Pinpoint the cell where the given text exists, returning its (X, Y) midpoint coordinate. 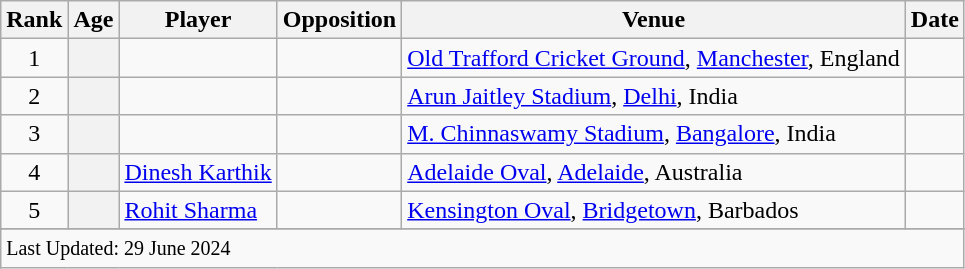
1 (34, 58)
2 (34, 96)
Age (94, 20)
Opposition (339, 20)
5 (34, 210)
Arun Jaitley Stadium, Delhi, India (654, 96)
Rohit Sharma (198, 210)
Player (198, 20)
M. Chinnaswamy Stadium, Bangalore, India (654, 134)
Date (934, 20)
Venue (654, 20)
Rank (34, 20)
3 (34, 134)
4 (34, 172)
Last Updated: 29 June 2024 (483, 248)
Old Trafford Cricket Ground, Manchester, England (654, 58)
Kensington Oval, Bridgetown, Barbados (654, 210)
Adelaide Oval, Adelaide, Australia (654, 172)
Dinesh Karthik (198, 172)
